Identify which cell holds the provided text, then report its (x, y) central coordinate. 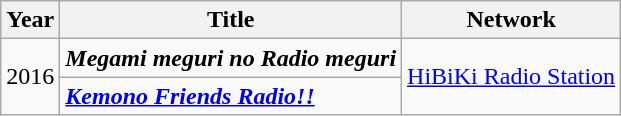
2016 (30, 77)
Kemono Friends Radio!! (231, 96)
Network (512, 20)
Title (231, 20)
HiBiKi Radio Station (512, 77)
Megami meguri no Radio meguri (231, 58)
Year (30, 20)
